Scan for the cell matching the given text and deliver its (x, y) coordinate at center. 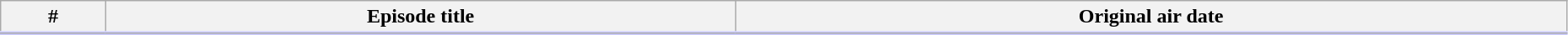
Original air date (1150, 17)
# (53, 17)
Episode title (420, 17)
